Capture the cell that displays the provided text and extract its [x, y] central coordinate. 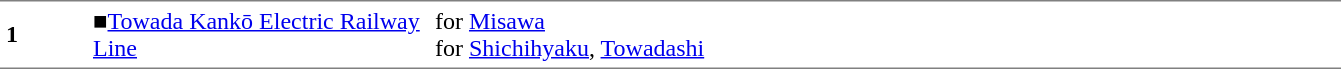
■Towada Kankō Electric Railway Line [258, 34]
1 [44, 34]
for Misawafor Shichihyaku, Towadashi [885, 34]
